Determine the (x, y) coordinate at the center of the cell enclosing the given text.  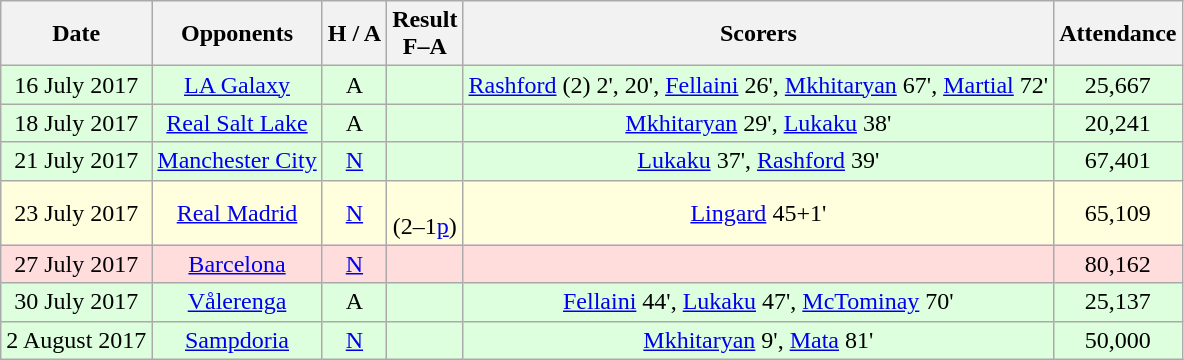
Barcelona (237, 264)
25,137 (1118, 302)
H / A (354, 34)
2 August 2017 (76, 340)
23 July 2017 (76, 212)
80,162 (1118, 264)
16 July 2017 (76, 85)
27 July 2017 (76, 264)
Scorers (758, 34)
30 July 2017 (76, 302)
50,000 (1118, 340)
ResultF–A (425, 34)
Mkhitaryan 29', Lukaku 38' (758, 123)
Vålerenga (237, 302)
65,109 (1118, 212)
Real Madrid (237, 212)
Lingard 45+1' (758, 212)
(2–1p) (425, 212)
Date (76, 34)
Mkhitaryan 9', Mata 81' (758, 340)
18 July 2017 (76, 123)
Real Salt Lake (237, 123)
Rashford (2) 2', 20', Fellaini 26', Mkhitaryan 67', Martial 72' (758, 85)
Opponents (237, 34)
Sampdoria (237, 340)
Manchester City (237, 161)
67,401 (1118, 161)
25,667 (1118, 85)
20,241 (1118, 123)
Lukaku 37', Rashford 39' (758, 161)
Fellaini 44', Lukaku 47', McTominay 70' (758, 302)
21 July 2017 (76, 161)
LA Galaxy (237, 85)
Attendance (1118, 34)
